Extract the (x, y) coordinate from the center of the cell holding the provided text.  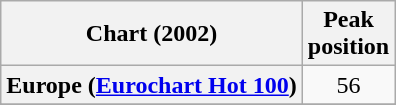
56 (348, 85)
Chart (2002) (152, 34)
Peakposition (348, 34)
Europe (Eurochart Hot 100) (152, 85)
